Pinpoint the cell where the given text exists, returning its (X, Y) midpoint coordinate. 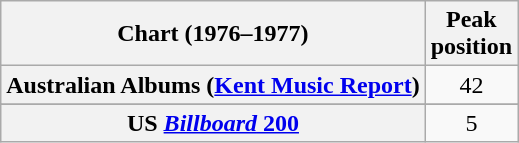
Australian Albums (Kent Music Report) (213, 85)
42 (471, 85)
US Billboard 200 (213, 123)
Chart (1976–1977) (213, 34)
5 (471, 123)
Peakposition (471, 34)
